Extract the [x, y] coordinate from the center of the cell holding the provided text.  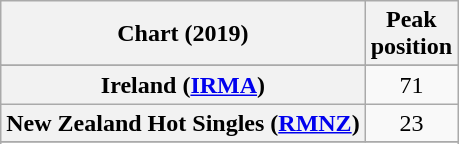
Chart (2019) [183, 34]
Ireland (IRMA) [183, 85]
New Zealand Hot Singles (RMNZ) [183, 123]
23 [411, 123]
Peakposition [411, 34]
71 [411, 85]
